Locate the cell with the specified text and output its (X, Y) center coordinate. 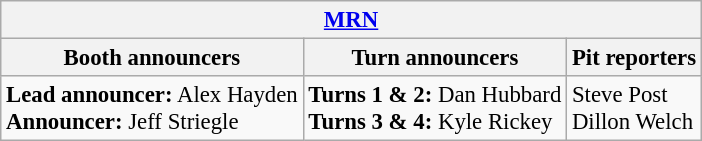
MRN (352, 20)
Pit reporters (634, 58)
Lead announcer: Alex HaydenAnnouncer: Jeff Striegle (152, 108)
Turns 1 & 2: Dan HubbardTurns 3 & 4: Kyle Rickey (435, 108)
Booth announcers (152, 58)
Steve PostDillon Welch (634, 108)
Turn announcers (435, 58)
